Provide the (x, y) coordinate of the cell's center where the given text is located.  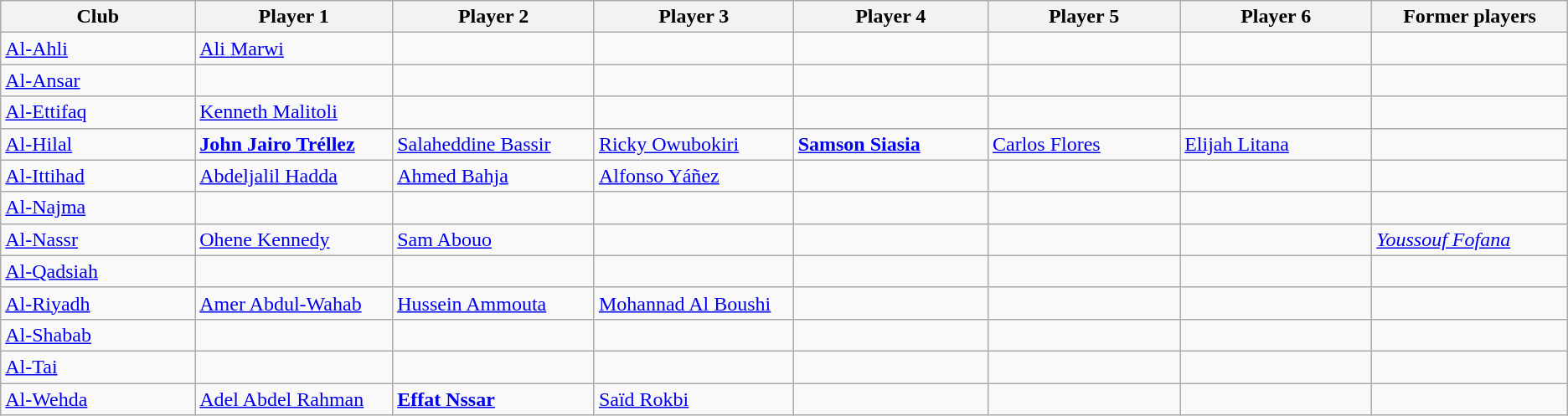
John Jairo Tréllez (294, 144)
Player 4 (890, 17)
Elijah Litana (1277, 144)
Saïd Rokbi (694, 399)
Al-Nassr (98, 239)
Alfonso Yáñez (694, 176)
Ali Marwi (294, 49)
Al-Ahli (98, 49)
Ahmed Bahja (494, 176)
Effat Nssar (494, 399)
Salaheddine Bassir (494, 144)
Player 3 (694, 17)
Former players (1469, 17)
Ohene Kennedy (294, 239)
Al-Najma (98, 208)
Player 1 (294, 17)
Amer Abdul-Wahab (294, 303)
Club (98, 17)
Al-Ansar (98, 80)
Al-Riyadh (98, 303)
Al-Shabab (98, 335)
Al-Qadsiah (98, 271)
Adel Abdel Rahman (294, 399)
Al-Ittihad (98, 176)
Hussein Ammouta (494, 303)
Kenneth Malitoli (294, 112)
Player 5 (1084, 17)
Player 2 (494, 17)
Ricky Owubokiri (694, 144)
Al-Ettifaq (98, 112)
Youssouf Fofana (1469, 239)
Abdeljalil Hadda (294, 176)
Player 6 (1277, 17)
Carlos Flores (1084, 144)
Sam Abouo (494, 239)
Samson Siasia (890, 144)
Al-Wehda (98, 399)
Al-Hilal (98, 144)
Al-Tai (98, 367)
Mohannad Al Boushi (694, 303)
